Detect which cell encompasses the target text, then output its (X, Y) center coordinate. 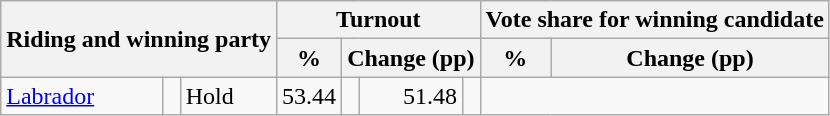
Vote share for winning candidate (654, 20)
51.48 (410, 96)
Turnout (378, 20)
Hold (228, 96)
Riding and winning party (139, 39)
53.44 (310, 96)
Labrador (82, 96)
